Find where the given text appears and provide that cell's center as (X, Y) coordinate. 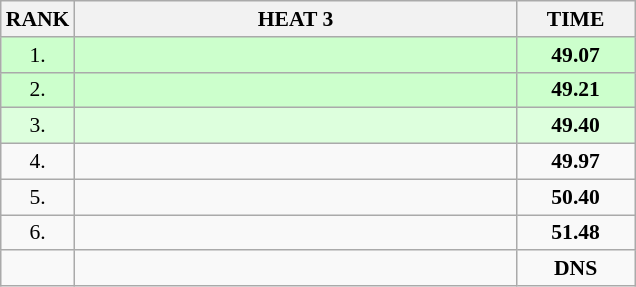
50.40 (576, 197)
49.21 (576, 90)
DNS (576, 269)
5. (38, 197)
49.97 (576, 162)
2. (38, 90)
RANK (38, 19)
49.40 (576, 126)
3. (38, 126)
6. (38, 233)
1. (38, 55)
TIME (576, 19)
51.48 (576, 233)
HEAT 3 (295, 19)
4. (38, 162)
49.07 (576, 55)
